Capture the cell that displays the provided text and extract its (X, Y) central coordinate. 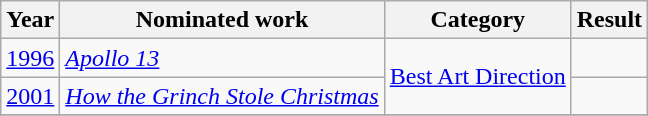
Apollo 13 (222, 58)
How the Grinch Stole Christmas (222, 96)
1996 (30, 58)
Category (478, 20)
Year (30, 20)
2001 (30, 96)
Best Art Direction (478, 77)
Nominated work (222, 20)
Result (609, 20)
